Find where the given text appears and provide that cell's center as (X, Y) coordinate. 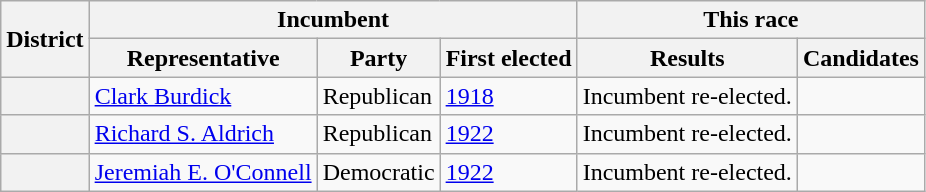
This race (750, 20)
Results (687, 58)
1918 (508, 96)
First elected (508, 58)
District (45, 39)
Incumbent (333, 20)
Jeremiah E. O'Connell (203, 172)
Party (378, 58)
Representative (203, 58)
Richard S. Aldrich (203, 134)
Clark Burdick (203, 96)
Candidates (860, 58)
Democratic (378, 172)
